Identify which cell holds the provided text, then report its (X, Y) central coordinate. 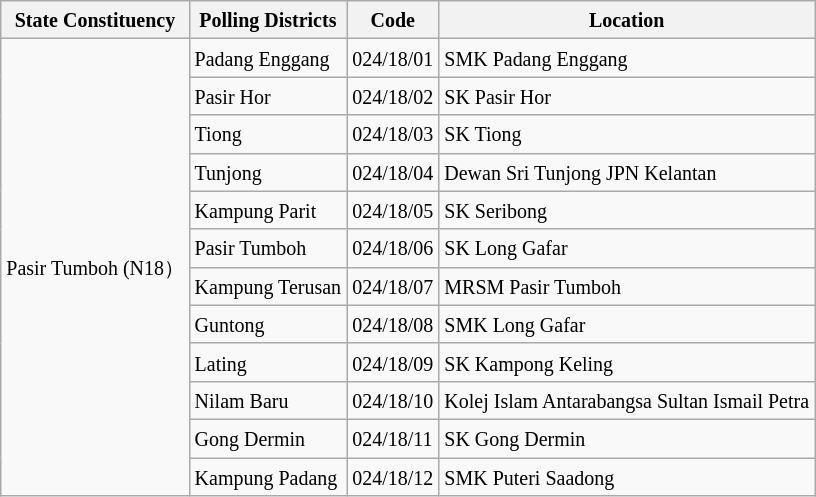
Gong Dermin (268, 438)
SK Gong Dermin (627, 438)
Code (393, 20)
024/18/11 (393, 438)
Kampung Parit (268, 210)
024/18/02 (393, 96)
024/18/07 (393, 286)
Padang Enggang (268, 58)
024/18/03 (393, 134)
Kampung Padang (268, 477)
024/18/04 (393, 172)
Pasir Tumboh (268, 248)
SK Seribong (627, 210)
024/18/05 (393, 210)
SMK Long Gafar (627, 324)
Guntong (268, 324)
024/18/12 (393, 477)
Lating (268, 362)
Nilam Baru (268, 400)
024/18/09 (393, 362)
Kolej Islam Antarabangsa Sultan Ismail Petra (627, 400)
State Constituency (95, 20)
Pasir Hor (268, 96)
Tunjong (268, 172)
SK Kampong Keling (627, 362)
Polling Districts (268, 20)
024/18/10 (393, 400)
Dewan Sri Tunjong JPN Kelantan (627, 172)
SK Pasir Hor (627, 96)
SMK Puteri Saadong (627, 477)
024/18/01 (393, 58)
SMK Padang Enggang (627, 58)
Tiong (268, 134)
Location (627, 20)
MRSM Pasir Tumboh (627, 286)
Kampung Terusan (268, 286)
024/18/08 (393, 324)
SK Tiong (627, 134)
SK Long Gafar (627, 248)
Pasir Tumboh (N18） (95, 268)
024/18/06 (393, 248)
